Determine the [x, y] coordinate at the center of the cell enclosing the given text.  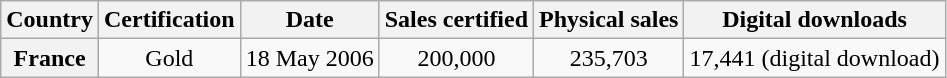
Sales certified [456, 20]
Gold [169, 58]
France [50, 58]
17,441 (digital download) [814, 58]
Certification [169, 20]
200,000 [456, 58]
18 May 2006 [310, 58]
Country [50, 20]
Digital downloads [814, 20]
235,703 [609, 58]
Date [310, 20]
Physical sales [609, 20]
